Capture the cell that displays the provided text and extract its (x, y) central coordinate. 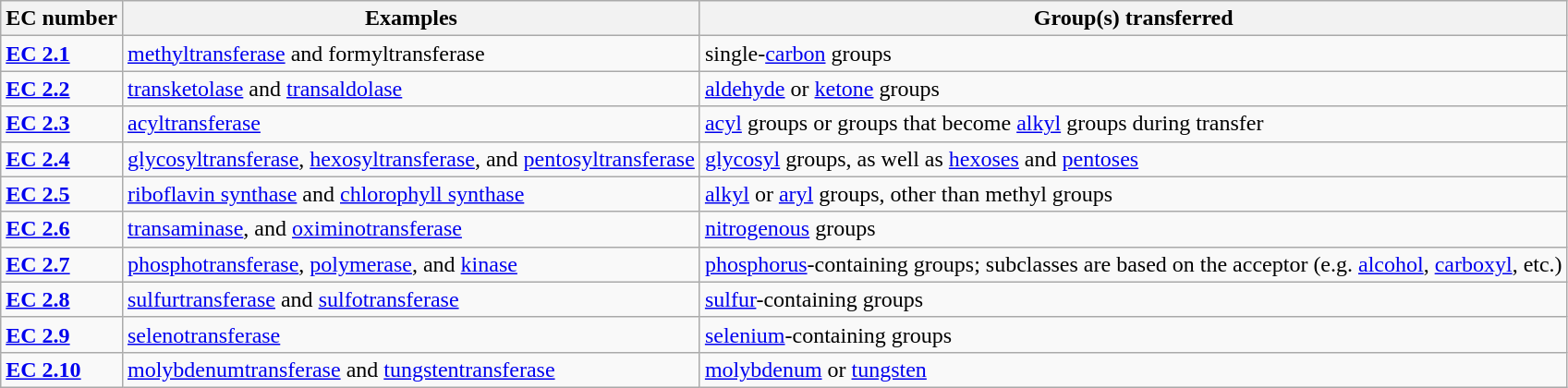
nitrogenous groups (1133, 229)
EC 2.5 (62, 194)
Group(s) transferred (1133, 18)
EC 2.8 (62, 299)
phosphotransferase, polymerase, and kinase (410, 264)
Examples (410, 18)
EC 2.3 (62, 124)
EC number (62, 18)
selenotransferase (410, 334)
sulfurtransferase and sulfotransferase (410, 299)
EC 2.6 (62, 229)
molybdenum or tungsten (1133, 370)
aldehyde or ketone groups (1133, 89)
single-carbon groups (1133, 54)
methyltransferase and formyltransferase (410, 54)
transaminase, and oximinotransferase (410, 229)
glycosyltransferase, hexosyltransferase, and pentosyltransferase (410, 159)
glycosyl groups, as well as hexoses and pentoses (1133, 159)
EC 2.2 (62, 89)
riboflavin synthase and chlorophyll synthase (410, 194)
EC 2.4 (62, 159)
acyltransferase (410, 124)
EC 2.1 (62, 54)
EC 2.9 (62, 334)
EC 2.10 (62, 370)
sulfur-containing groups (1133, 299)
alkyl or aryl groups, other than methyl groups (1133, 194)
transketolase and transaldolase (410, 89)
EC 2.7 (62, 264)
acyl groups or groups that become alkyl groups during transfer (1133, 124)
selenium-containing groups (1133, 334)
phosphorus-containing groups; subclasses are based on the acceptor (e.g. alcohol, carboxyl, etc.) (1133, 264)
molybdenumtransferase and tungstentransferase (410, 370)
